Search for the cell housing the specified text and yield its (x, y) center coordinate. 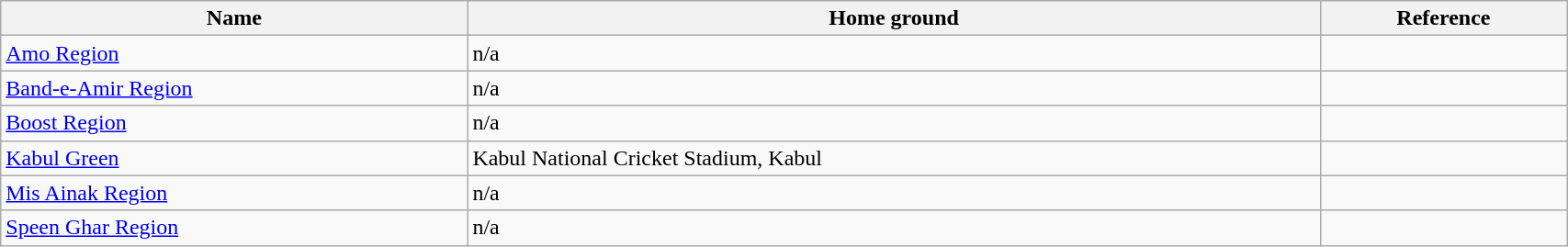
Speen Ghar Region (234, 228)
Home ground (894, 18)
Kabul Green (234, 158)
Name (234, 18)
Amo Region (234, 53)
Band-e-Amir Region (234, 88)
Boost Region (234, 123)
Reference (1443, 18)
Kabul National Cricket Stadium, Kabul (894, 158)
Mis Ainak Region (234, 193)
